Pinpoint the cell where the given text exists, returning its (x, y) midpoint coordinate. 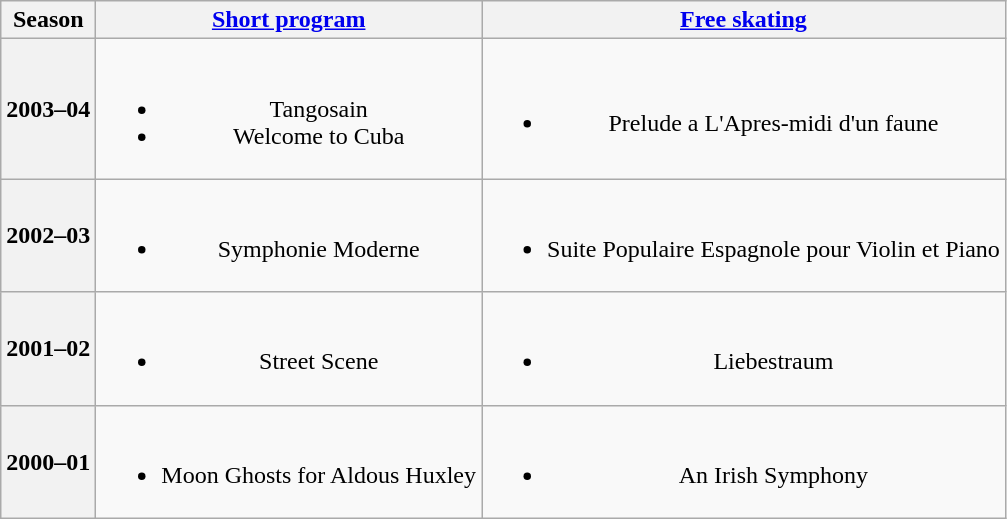
Tangosain Welcome to Cuba (289, 109)
2003–04 (48, 109)
Liebestraum (744, 348)
An Irish Symphony (744, 462)
Season (48, 20)
Street Scene (289, 348)
Moon Ghosts for Aldous Huxley (289, 462)
Short program (289, 20)
2001–02 (48, 348)
Symphonie Moderne (289, 236)
Suite Populaire Espagnole pour Violin et Piano (744, 236)
Prelude a L'Apres-midi d'un faune (744, 109)
2000–01 (48, 462)
2002–03 (48, 236)
Free skating (744, 20)
